Identify which cell holds the provided text, then report its (x, y) central coordinate. 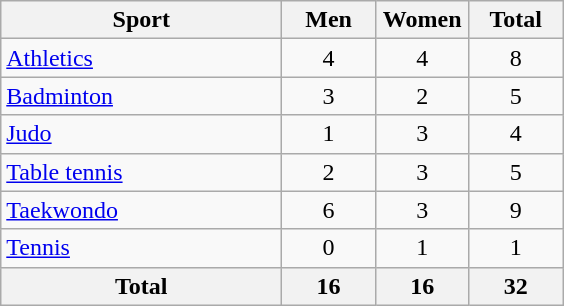
Women (422, 20)
Table tennis (142, 172)
Sport (142, 20)
0 (329, 248)
Men (329, 20)
Badminton (142, 96)
9 (516, 210)
32 (516, 286)
Taekwondo (142, 210)
8 (516, 58)
Athletics (142, 58)
Tennis (142, 248)
Judo (142, 134)
6 (329, 210)
